From the cell containing the given text, extract its center point as (x, y) coordinate. 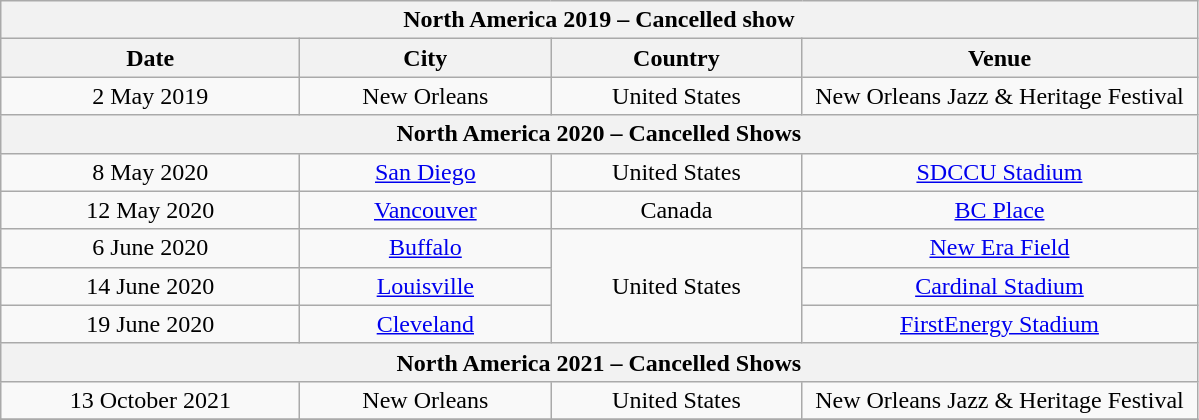
Louisville (426, 286)
North America 2019 – Cancelled show (599, 20)
Country (676, 58)
8 May 2020 (150, 172)
BC Place (1000, 210)
San Diego (426, 172)
Canada (676, 210)
Date (150, 58)
Cleveland (426, 324)
14 June 2020 (150, 286)
6 June 2020 (150, 248)
12 May 2020 (150, 210)
Vancouver (426, 210)
2 May 2019 (150, 96)
North America 2020 – Cancelled Shows (599, 134)
New Era Field (1000, 248)
Buffalo (426, 248)
Cardinal Stadium (1000, 286)
FirstEnergy Stadium (1000, 324)
SDCCU Stadium (1000, 172)
Venue (1000, 58)
19 June 2020 (150, 324)
13 October 2021 (150, 400)
North America 2021 – Cancelled Shows (599, 362)
City (426, 58)
